Scan for the cell matching the given text and deliver its (x, y) coordinate at center. 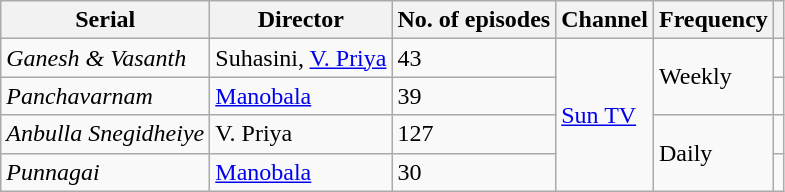
Panchavarnam (106, 96)
Ganesh & Vasanth (106, 58)
Anbulla Snegidheiye (106, 134)
Weekly (713, 77)
Punnagai (106, 172)
Frequency (713, 20)
39 (474, 96)
Daily (713, 153)
Director (301, 20)
43 (474, 58)
V. Priya (301, 134)
Serial (106, 20)
127 (474, 134)
No. of episodes (474, 20)
Suhasini, V. Priya (301, 58)
Sun TV (605, 115)
30 (474, 172)
Channel (605, 20)
